Capture the cell that displays the provided text and extract its [X, Y] central coordinate. 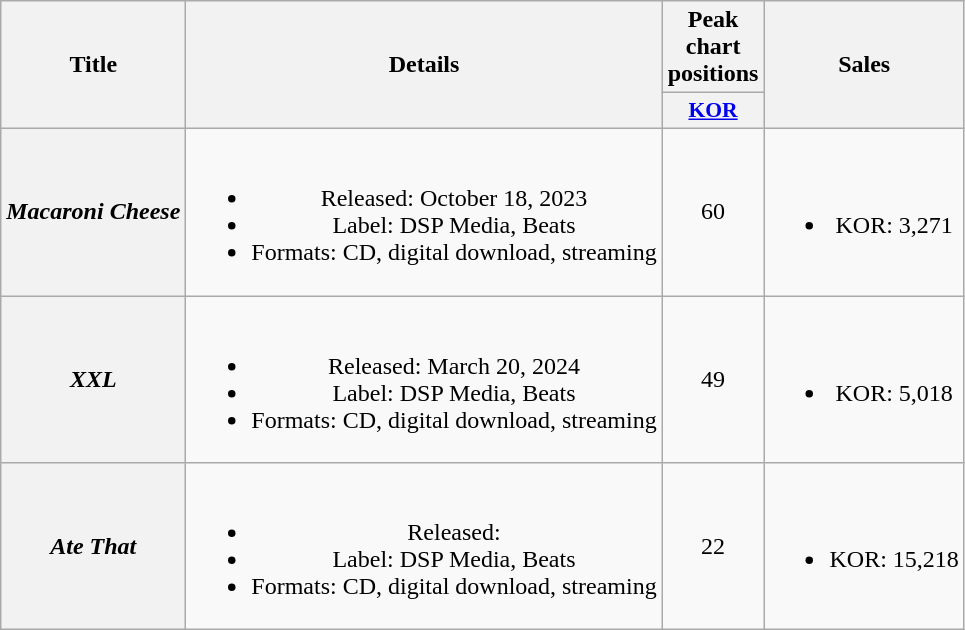
Ate That [94, 546]
KOR [713, 111]
60 [713, 212]
KOR: 15,218 [864, 546]
Macaroni Cheese [94, 212]
Sales [864, 65]
KOR: 3,271 [864, 212]
XXL [94, 380]
Released: October 18, 2023Label: DSP Media, BeatsFormats: CD, digital download, streaming [424, 212]
Released: March 20, 2024Label: DSP Media, BeatsFormats: CD, digital download, streaming [424, 380]
Details [424, 65]
22 [713, 546]
49 [713, 380]
Title [94, 65]
Released: Label: DSP Media, BeatsFormats: CD, digital download, streaming [424, 546]
KOR: 5,018 [864, 380]
Peak chart positions [713, 47]
